Output the (X, Y) coordinate of the center of the cell containing the given text.  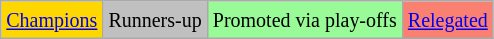
Champions (52, 20)
Promoted via play-offs (304, 20)
Runners-up (155, 20)
Relegated (448, 20)
